Output the (x, y) coordinate of the center of the cell containing the given text.  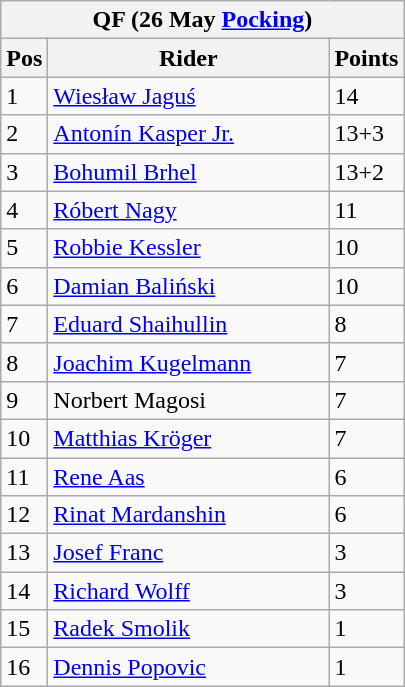
13 (24, 553)
Antonín Kasper Jr. (188, 134)
5 (24, 248)
Norbert Magosi (188, 400)
16 (24, 667)
Eduard Shaihullin (188, 324)
Joachim Kugelmann (188, 362)
Róbert Nagy (188, 210)
9 (24, 400)
12 (24, 515)
Matthias Kröger (188, 438)
Radek Smolik (188, 629)
Robbie Kessler (188, 248)
15 (24, 629)
13+2 (366, 172)
Dennis Popovic (188, 667)
Rider (188, 58)
2 (24, 134)
13+3 (366, 134)
Damian Baliński (188, 286)
Wiesław Jaguś (188, 96)
Rinat Mardanshin (188, 515)
Richard Wolff (188, 591)
Josef Franc (188, 553)
Points (366, 58)
QF (26 May Pocking) (202, 20)
Pos (24, 58)
4 (24, 210)
Bohumil Brhel (188, 172)
Rene Aas (188, 477)
